Extract the (X, Y) coordinate from the center of the cell holding the provided text.  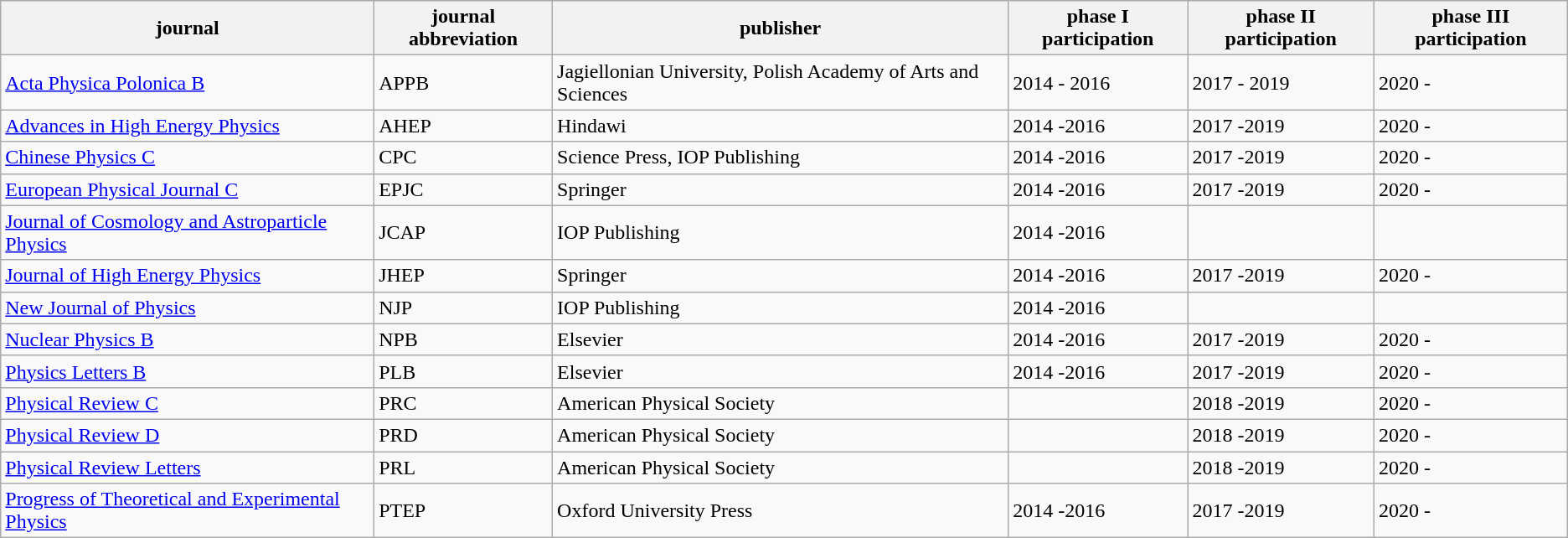
Physics Letters B (188, 371)
JCAP (464, 233)
phase III participation (1471, 28)
Nuclear Physics B (188, 339)
Advances in High Energy Physics (188, 126)
publisher (781, 28)
NJP (464, 308)
phase I participation (1098, 28)
New Journal of Physics (188, 308)
PRD (464, 435)
Physical Review D (188, 435)
phase II participation (1282, 28)
PLB (464, 371)
Physical Review C (188, 403)
EPJC (464, 189)
Journal of Cosmology and Astroparticle Physics (188, 233)
Oxford University Press (781, 511)
European Physical Journal C (188, 189)
Journal of High Energy Physics (188, 276)
PRL (464, 467)
Hindawi (781, 126)
CPC (464, 158)
NPB (464, 339)
JHEP (464, 276)
Chinese Physics C (188, 158)
2017 - 2019 (1282, 82)
Progress of Theoretical and Experimental Physics (188, 511)
2014 - 2016 (1098, 82)
journal abbreviation (464, 28)
Science Press, IOP Publishing (781, 158)
Jagiellonian University, Polish Academy of Arts and Sciences (781, 82)
AHEP (464, 126)
PRC (464, 403)
Physical Review Letters (188, 467)
Acta Physica Polonica B (188, 82)
APPB (464, 82)
PTEP (464, 511)
journal (188, 28)
